Identify which cell holds the provided text, then report its (x, y) central coordinate. 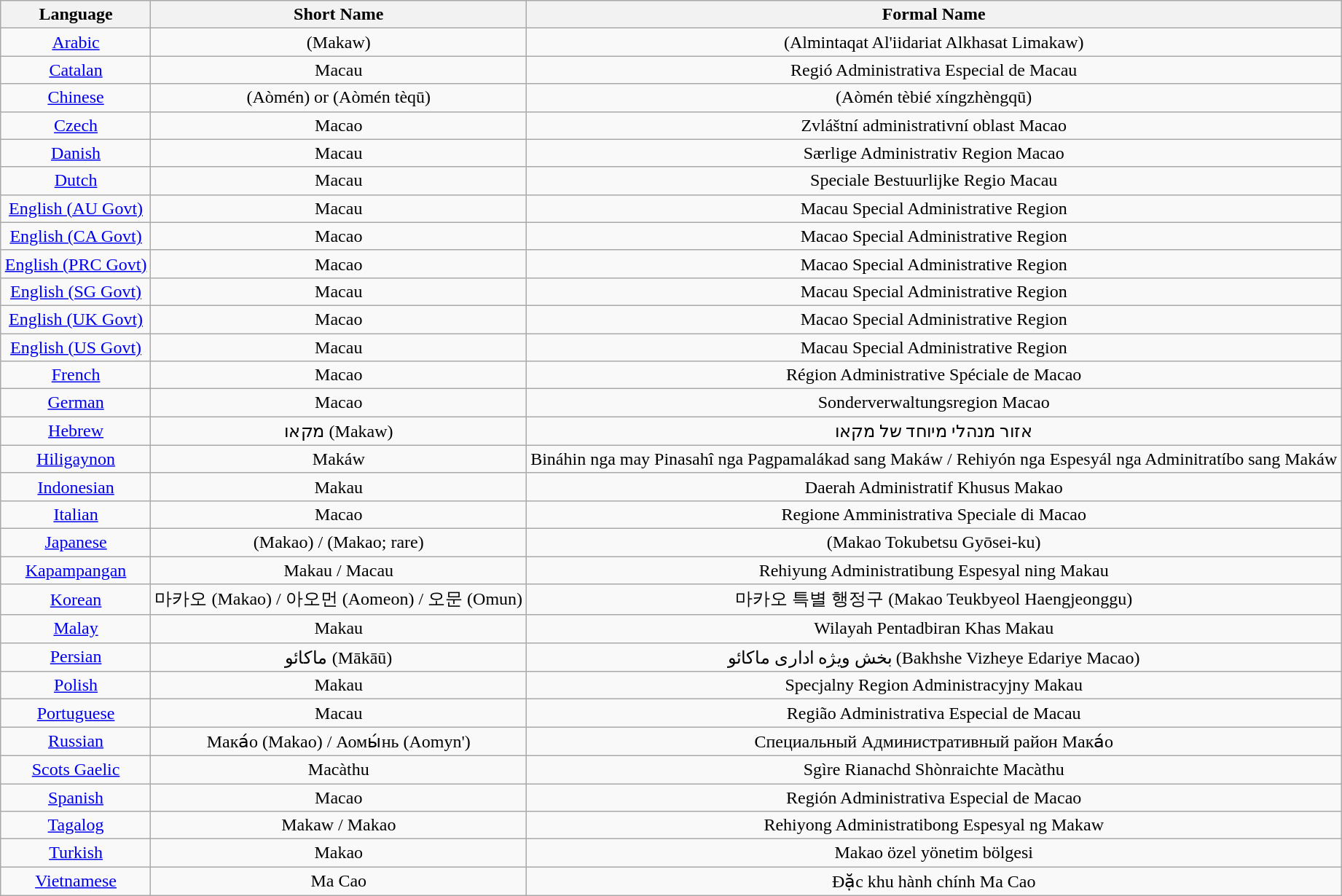
Makaw / Makao (339, 825)
(Almintaqat Al'iidariat Alkhasat Limakaw) (934, 42)
بخش ویژه اداری ماکائو (Bakhshe Vizheye Edariye Macao) (934, 657)
Czech (76, 125)
English (PRC Govt) (76, 264)
Wilayah Pentadbiran Khas Makau (934, 629)
(Makaw) (339, 42)
Spanish (76, 798)
Italian (76, 514)
Makau / Macau (339, 570)
Language (76, 15)
Zvláštní administrativní oblast Macao (934, 125)
Daerah Administratif Khusus Makao (934, 487)
Kapampangan (76, 570)
Sgìre Rianachd Shònraichte Macàthu (934, 769)
Macàthu (339, 769)
Short Name (339, 15)
מקאו (Makaw) (339, 431)
Đặc khu hành chính Ma Cao (934, 881)
English (US Govt) (76, 347)
ماکائو (Mākāū) (339, 657)
אזור מנהלי מיוחד של מקאו (934, 431)
Bináhin nga may Pinasahî nga Pagpamalákad sang Makáw / Rehiyón nga Espesyál nga Adminitratíbo sang Makáw (934, 459)
Regione Amministrativa Speciale di Macao (934, 514)
Japanese (76, 542)
Rehiyung Administratibung Espesyal ning Makau (934, 570)
English (AU Govt) (76, 208)
Regió Administrativa Especial de Macau (934, 70)
Región Administrativa Especial de Macao (934, 798)
Rehiyong Administratibong Espesyal ng Makaw (934, 825)
Scots Gaelic (76, 769)
Danish (76, 153)
Hebrew (76, 431)
Specjalny Region Administracyjny Makau (934, 685)
Vietnamese (76, 881)
French (76, 375)
German (76, 403)
(Aòmén tèbié xíngzhèngqū) (934, 98)
Ma Cao (339, 881)
Korean (76, 600)
Malay (76, 629)
Særlige Administrativ Region Macao (934, 153)
Catalan (76, 70)
Persian (76, 657)
마카오 (Makao) / 아오먼 (Aomeon) / 오문 (Omun) (339, 600)
Turkish (76, 853)
Makáw (339, 459)
마카오 특별 행정구 (Makao Teukbyeol Haengjeonggu) (934, 600)
Portuguese (76, 713)
Arabic (76, 42)
(Aòmén) or (Aòmén tèqū) (339, 98)
English (SG Govt) (76, 291)
Formal Name (934, 15)
Специальный Административный район Мака́о (934, 742)
Polish (76, 685)
Мака́о (Makao) / Аомы́нь (Aomyn') (339, 742)
Hiligaynon (76, 459)
English (CA Govt) (76, 236)
Russian (76, 742)
Makao (339, 853)
Speciale Bestuurlijke Regio Macau (934, 181)
Dutch (76, 181)
(Makao Tokubetsu Gyōsei-ku) (934, 542)
Chinese (76, 98)
Makao özel yönetim bölgesi (934, 853)
(Makao) / (Makao; rare) (339, 542)
English (UK Govt) (76, 319)
Região Administrativa Especial de Macau (934, 713)
Tagalog (76, 825)
Région Administrative Spéciale de Macao (934, 375)
Indonesian (76, 487)
Sonderverwaltungsregion Macao (934, 403)
